Detect which cell encompasses the target text, then output its [x, y] center coordinate. 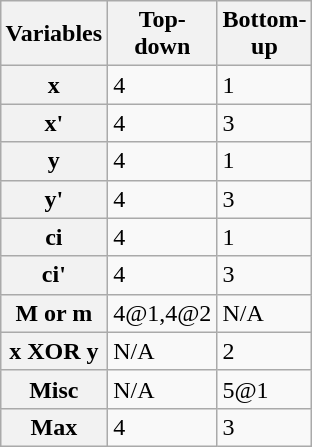
y [54, 161]
ci [54, 237]
5@1 [264, 389]
y' [54, 199]
x XOR y [54, 351]
x [54, 85]
Misc [54, 389]
2 [264, 351]
Max [54, 427]
x' [54, 123]
M or m [54, 313]
4@1,4@2 [162, 313]
Top-down [162, 34]
Variables [54, 34]
Bottom-up [264, 34]
ci' [54, 275]
